Return [X, Y] of the center of cell containing provided text 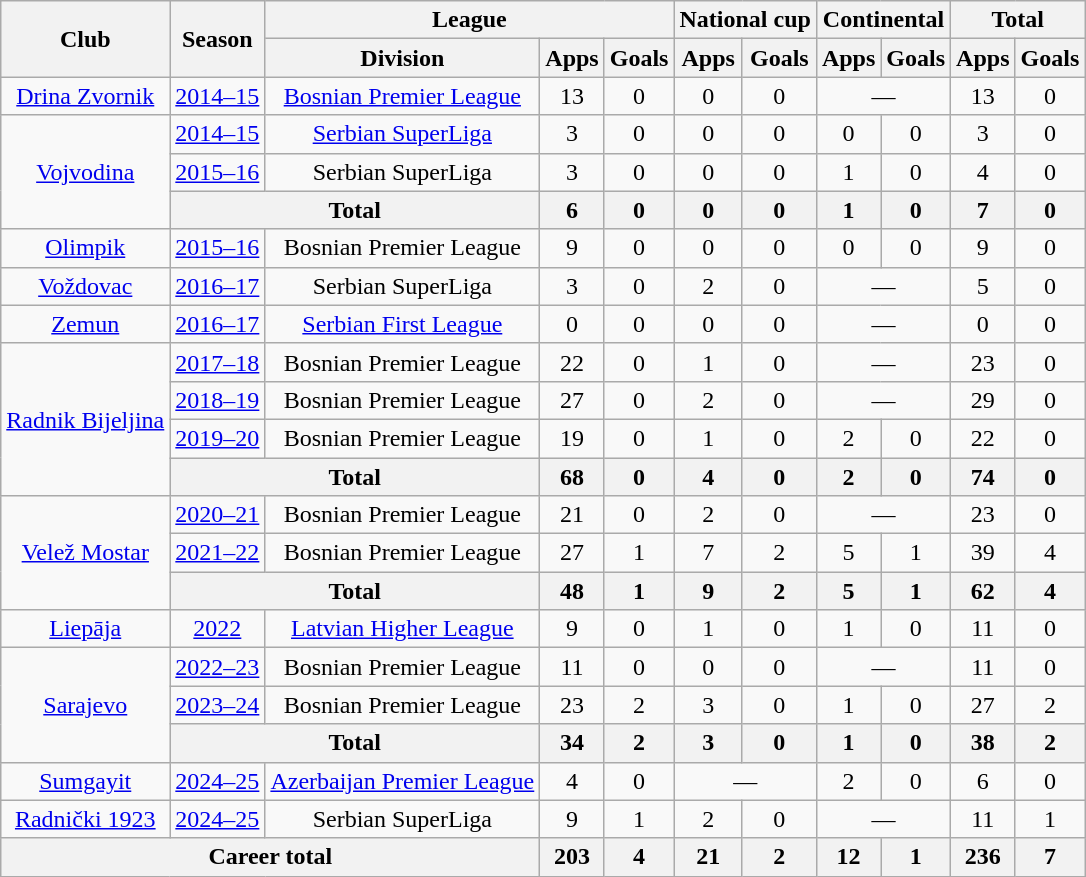
236 [983, 857]
Career total [270, 857]
Radnik Bijeljina [86, 419]
2020–21 [218, 515]
Drina Zvornik [86, 96]
34 [572, 743]
Liepāja [86, 629]
12 [848, 857]
Velež Mostar [86, 553]
Radnički 1923 [86, 819]
39 [983, 553]
Olimpik [86, 248]
2017–18 [218, 362]
Division [402, 58]
203 [572, 857]
Serbian First League [402, 324]
Latvian Higher League [402, 629]
48 [572, 591]
Sumgayit [86, 781]
19 [572, 438]
Club [86, 39]
Vojvodina [86, 172]
2019–20 [218, 438]
2022–23 [218, 667]
38 [983, 743]
Sarajevo [86, 705]
2018–19 [218, 400]
74 [983, 477]
68 [572, 477]
29 [983, 400]
2021–22 [218, 553]
2022 [218, 629]
Zemun [86, 324]
2023–24 [218, 705]
Season [218, 39]
Continental [883, 20]
62 [983, 591]
Azerbaijan Premier League [402, 781]
League [470, 20]
Voždovac [86, 286]
National cup [745, 20]
